Extract the (X, Y) coordinate from the center of the cell holding the provided text.  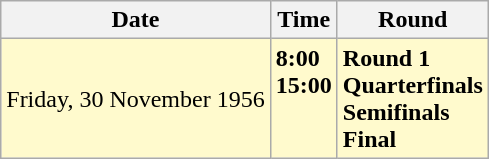
Time (304, 20)
Date (136, 20)
Round (412, 20)
Round 1QuarterfinalsSemifinalsFinal (412, 98)
Friday, 30 November 1956 (136, 98)
8:0015:00 (304, 98)
